Return [x, y] of the center of cell containing provided text 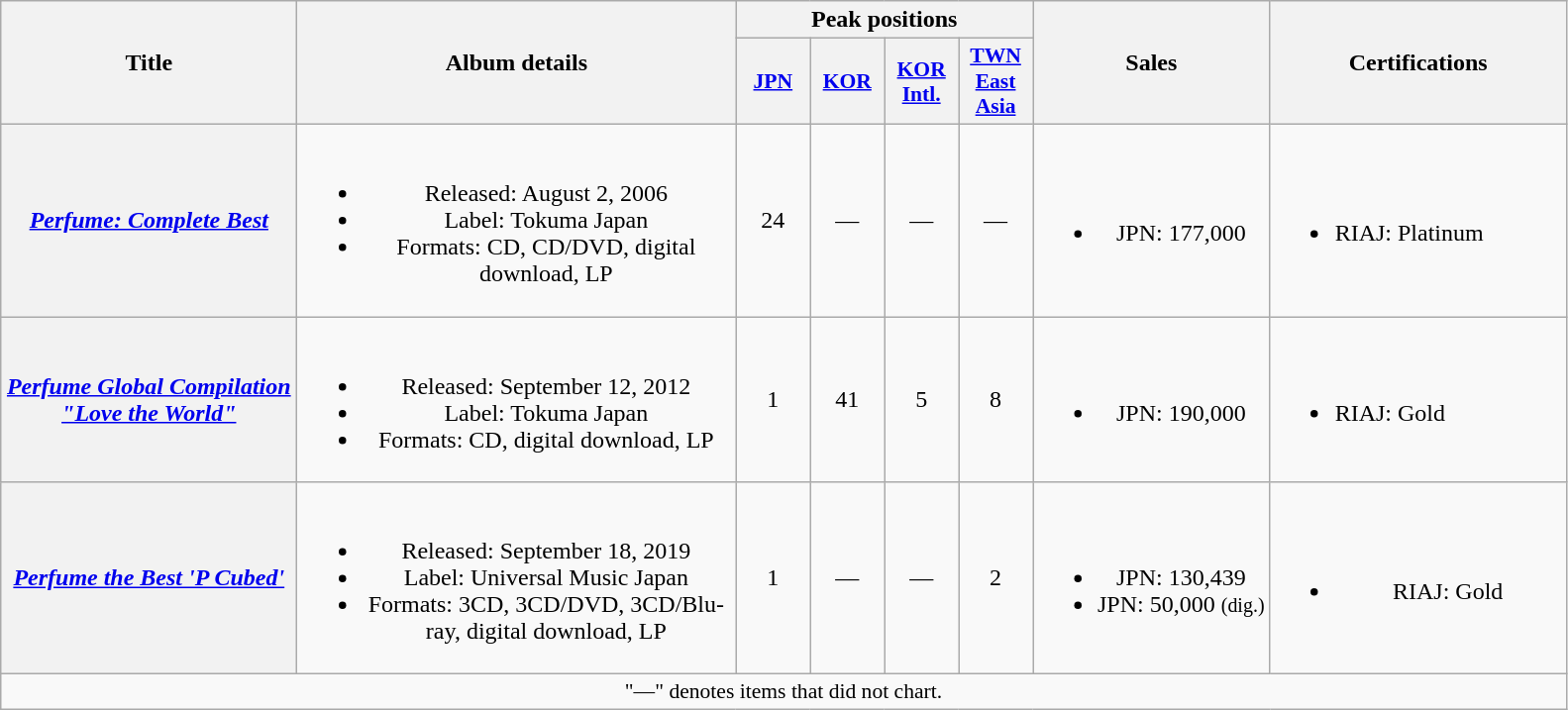
Released: August 2, 2006 Label: Tokuma JapanFormats: CD, CD/DVD, digital download, LP [517, 220]
RIAJ: Platinum [1418, 220]
JPN [773, 81]
Perfume Global Compilation "Love the World" [149, 400]
"—" denotes items that did not chart. [784, 692]
Perfume: Complete Best [149, 220]
Sales [1151, 63]
Released: September 12, 2012 Label: Tokuma JapanFormats: CD, digital download, LP [517, 400]
Released: September 18, 2019 Label: Universal Music JapanFormats: 3CD, 3CD/DVD, 3CD/Blu-ray, digital download, LP [517, 578]
KOR Intl. [921, 81]
Title [149, 63]
5 [921, 400]
24 [773, 220]
41 [848, 400]
Peak positions [885, 20]
TWN East Asia [996, 81]
JPN: 190,000 [1151, 400]
Certifications [1418, 63]
8 [996, 400]
JPN: 177,000 [1151, 220]
Perfume the Best 'P Cubed' [149, 578]
JPN: 130,439JPN: 50,000 (dig.) [1151, 578]
KOR [848, 81]
2 [996, 578]
Album details [517, 63]
